Detect which cell encompasses the target text, then output its (x, y) center coordinate. 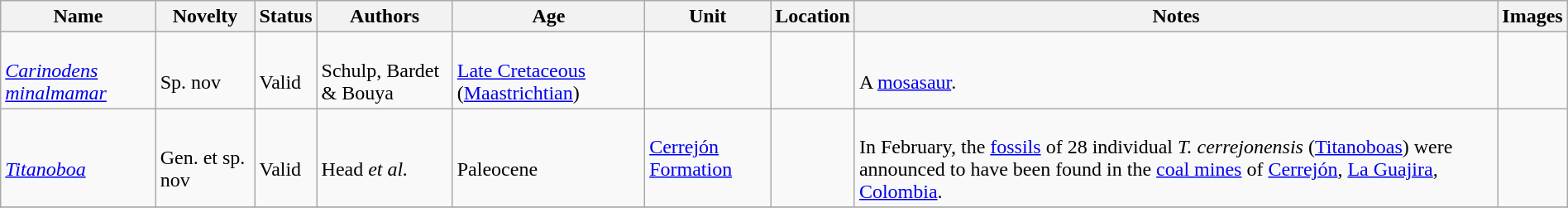
Name (78, 17)
Titanoboa (78, 157)
Paleocene (548, 157)
Location (813, 17)
Authors (385, 17)
Status (286, 17)
Gen. et sp. nov (205, 157)
Images (1532, 17)
A mosasaur. (1176, 70)
Notes (1176, 17)
Cerrejón Formation (708, 157)
Novelty (205, 17)
Unit (708, 17)
Head et al. (385, 157)
Age (548, 17)
Late Cretaceous (Maastrichtian) (548, 70)
Carinodens minalmamar (78, 70)
Schulp, Bardet & Bouya (385, 70)
Sp. nov (205, 70)
